Find where the given text appears and provide that cell's center as (X, Y) coordinate. 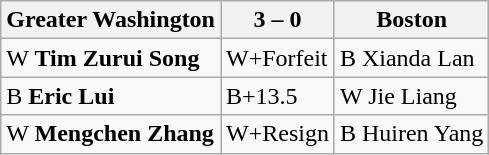
B Xianda Lan (411, 58)
W Jie Liang (411, 96)
Boston (411, 20)
W Mengchen Zhang (111, 134)
B Huiren Yang (411, 134)
W+Forfeit (277, 58)
W+Resign (277, 134)
W Tim Zurui Song (111, 58)
Greater Washington (111, 20)
B Eric Lui (111, 96)
B+13.5 (277, 96)
3 – 0 (277, 20)
